For the text-containing cell, return its midpoint in [x, y] coordinate format. 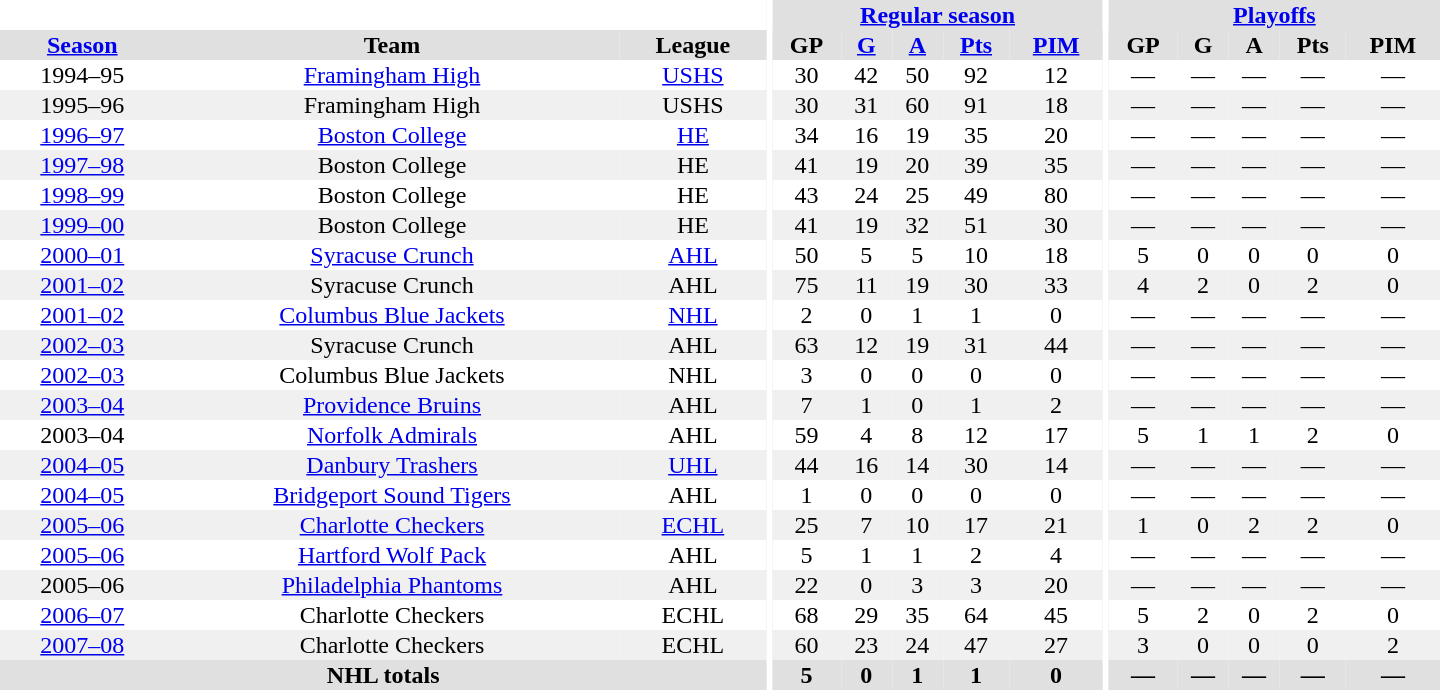
1998–99 [82, 195]
Bridgeport Sound Tigers [392, 495]
92 [976, 75]
27 [1056, 645]
22 [806, 585]
51 [976, 225]
43 [806, 195]
Providence Bruins [392, 405]
1997–98 [82, 165]
49 [976, 195]
91 [976, 105]
29 [866, 615]
Regular season [938, 15]
Hartford Wolf Pack [392, 555]
Team [392, 45]
Danbury Trashers [392, 465]
1999–00 [82, 225]
45 [1056, 615]
Philadelphia Phantoms [392, 585]
80 [1056, 195]
59 [806, 435]
1996–97 [82, 135]
8 [918, 435]
Playoffs [1274, 15]
42 [866, 75]
47 [976, 645]
21 [1056, 525]
75 [806, 285]
32 [918, 225]
League [692, 45]
34 [806, 135]
33 [1056, 285]
2007–08 [82, 645]
1995–96 [82, 105]
2000–01 [82, 255]
68 [806, 615]
2006–07 [82, 615]
UHL [692, 465]
Norfolk Admirals [392, 435]
63 [806, 345]
39 [976, 165]
11 [866, 285]
Season [82, 45]
23 [866, 645]
NHL totals [383, 675]
64 [976, 615]
1994–95 [82, 75]
